Search for the cell housing the specified text and yield its (x, y) center coordinate. 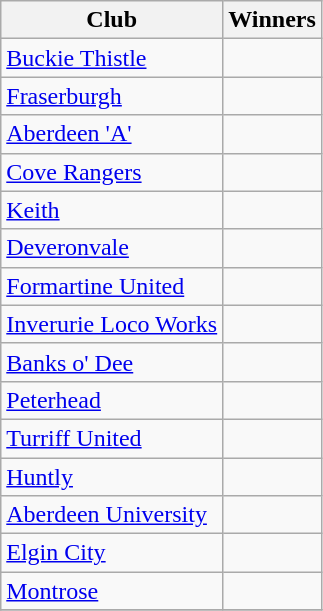
Cove Rangers (112, 172)
Winners (272, 20)
Fraserburgh (112, 96)
Keith (112, 210)
Buckie Thistle (112, 58)
Montrose (112, 591)
Inverurie Loco Works (112, 324)
Aberdeen 'A' (112, 134)
Aberdeen University (112, 515)
Huntly (112, 477)
Banks o' Dee (112, 362)
Deveronvale (112, 248)
Formartine United (112, 286)
Peterhead (112, 400)
Elgin City (112, 553)
Turriff United (112, 438)
Club (112, 20)
